Identify which cell holds the provided text, then report its (x, y) central coordinate. 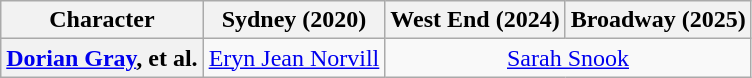
Broadway (2025) (658, 20)
West End (2024) (475, 20)
Sarah Snook (568, 58)
Character (102, 20)
Dorian Gray, et al. (102, 58)
Eryn Jean Norvill (294, 58)
Sydney (2020) (294, 20)
